Provide the (x, y) coordinate of the cell's center where the given text is located.  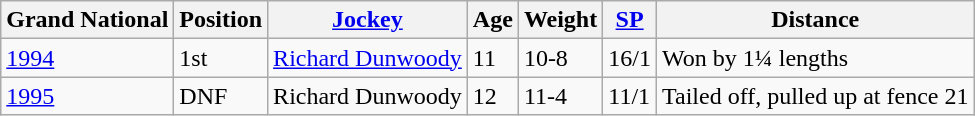
1994 (88, 58)
Position (221, 20)
Weight (560, 20)
Won by 1¼ lengths (815, 58)
Grand National (88, 20)
11 (492, 58)
10-8 (560, 58)
12 (492, 96)
Age (492, 20)
DNF (221, 96)
1st (221, 58)
Jockey (368, 20)
11-4 (560, 96)
Tailed off, pulled up at fence 21 (815, 96)
1995 (88, 96)
11/1 (630, 96)
Distance (815, 20)
16/1 (630, 58)
SP (630, 20)
